Determine the [x, y] coordinate at the center of the cell enclosing the given text.  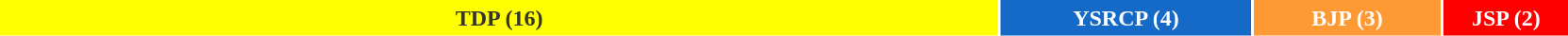
TDP (16) [499, 18]
YSRCP (4) [1126, 18]
BJP (3) [1347, 18]
JSP (2) [1506, 18]
